Pinpoint the cell where the given text exists, returning its [X, Y] midpoint coordinate. 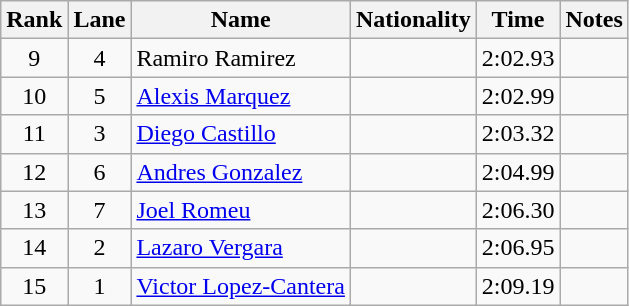
Rank [34, 20]
Ramiro Ramirez [241, 58]
2:02.99 [518, 96]
9 [34, 58]
3 [100, 134]
13 [34, 210]
Time [518, 20]
14 [34, 248]
2:06.95 [518, 248]
Notes [594, 20]
Andres Gonzalez [241, 172]
11 [34, 134]
Victor Lopez-Cantera [241, 286]
15 [34, 286]
Nationality [413, 20]
5 [100, 96]
Name [241, 20]
2:02.93 [518, 58]
Lane [100, 20]
2:09.19 [518, 286]
10 [34, 96]
1 [100, 286]
Alexis Marquez [241, 96]
2 [100, 248]
12 [34, 172]
7 [100, 210]
6 [100, 172]
2:06.30 [518, 210]
Lazaro Vergara [241, 248]
2:04.99 [518, 172]
4 [100, 58]
2:03.32 [518, 134]
Joel Romeu [241, 210]
Diego Castillo [241, 134]
